Return the (x, y) coordinate for the center point of the cell that contains the specified text.  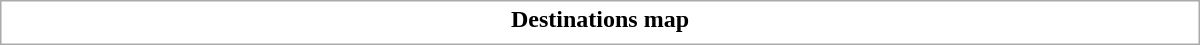
Destinations map (600, 19)
